Return [x, y] of the center of cell containing provided text 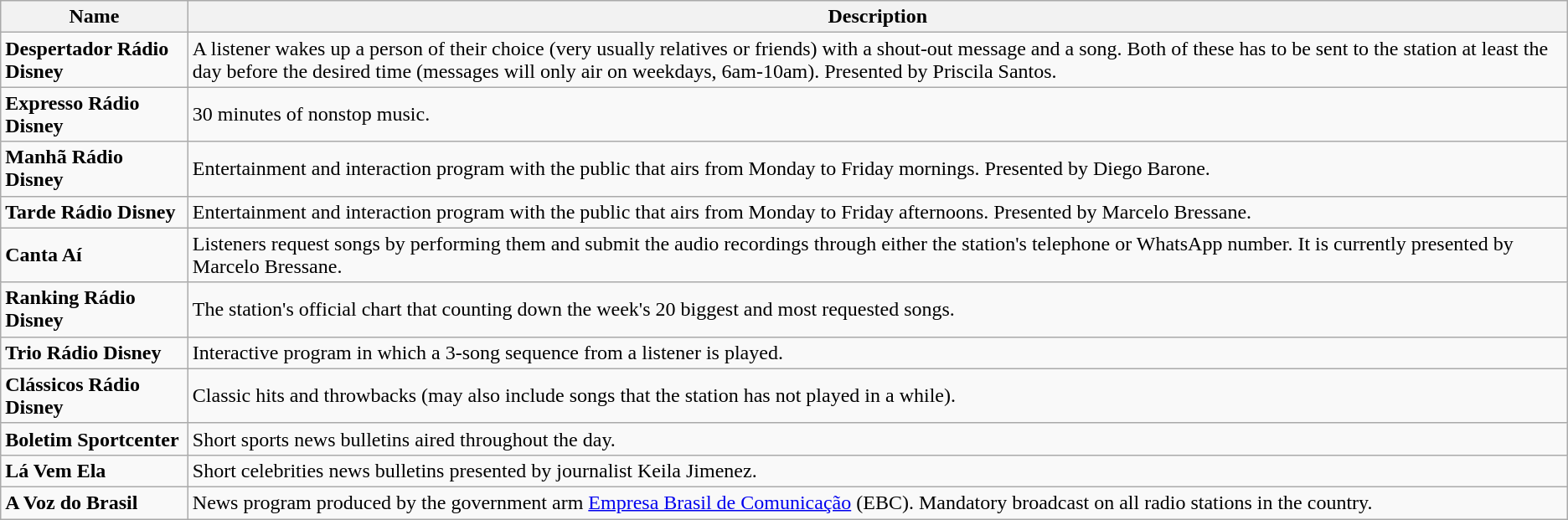
Despertador Rádio Disney [95, 60]
Short sports news bulletins aired throughout the day. [878, 439]
Canta Aí [95, 255]
30 minutes of nonstop music. [878, 114]
Description [878, 17]
Trio Rádio Disney [95, 353]
Boletim Sportcenter [95, 439]
Clássicos Rádio Disney [95, 395]
The station's official chart that counting down the week's 20 biggest and most requested songs. [878, 310]
Name [95, 17]
Short celebrities news bulletins presented by journalist Keila Jimenez. [878, 471]
Entertainment and interaction program with the public that airs from Monday to Friday afternoons. Presented by Marcelo Bressane. [878, 212]
Manhã Rádio Disney [95, 169]
Expresso Rádio Disney [95, 114]
Tarde Rádio Disney [95, 212]
Interactive program in which a 3-song sequence from a listener is played. [878, 353]
Classic hits and throwbacks (may also include songs that the station has not played in a while). [878, 395]
News program produced by the government arm Empresa Brasil de Comunicação (EBC). Mandatory broadcast on all radio stations in the country. [878, 502]
Lá Vem Ela [95, 471]
Ranking Rádio Disney [95, 310]
Entertainment and interaction program with the public that airs from Monday to Friday mornings. Presented by Diego Barone. [878, 169]
A Voz do Brasil [95, 502]
